For the text-containing cell, return its midpoint in (x, y) coordinate format. 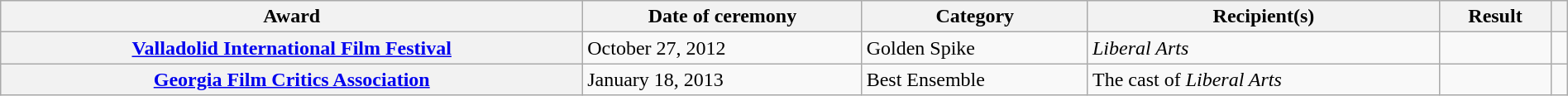
The cast of Liberal Arts (1264, 79)
Result (1495, 17)
Valladolid International Film Festival (292, 48)
Recipient(s) (1264, 17)
October 27, 2012 (723, 48)
Best Ensemble (974, 79)
Liberal Arts (1264, 48)
Category (974, 17)
January 18, 2013 (723, 79)
Georgia Film Critics Association (292, 79)
Golden Spike (974, 48)
Date of ceremony (723, 17)
Award (292, 17)
